From the cell containing the given text, extract its center point as (X, Y) coordinate. 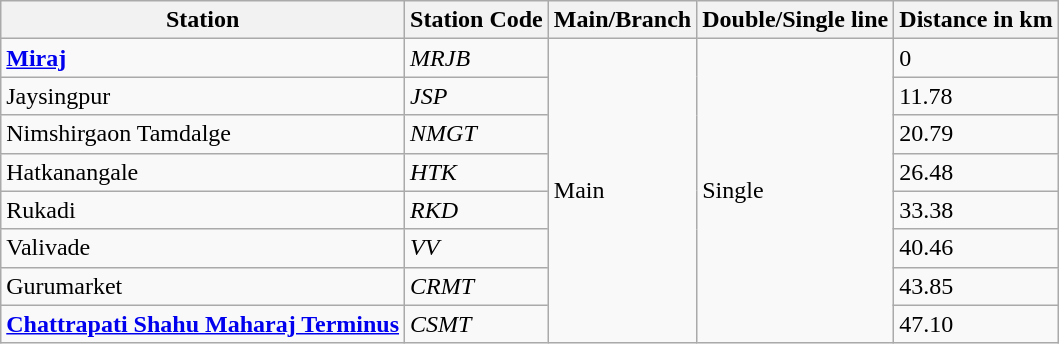
47.10 (976, 324)
11.78 (976, 96)
Rukadi (203, 210)
43.85 (976, 286)
CSMT (477, 324)
0 (976, 58)
NMGT (477, 134)
CRMT (477, 286)
Chattrapati Shahu Maharaj Terminus (203, 324)
33.38 (976, 210)
Main/Branch (622, 20)
Miraj (203, 58)
Station Code (477, 20)
40.46 (976, 248)
20.79 (976, 134)
Single (796, 191)
VV (477, 248)
26.48 (976, 172)
Station (203, 20)
Valivade (203, 248)
MRJB (477, 58)
Jaysingpur (203, 96)
Gurumarket (203, 286)
JSP (477, 96)
Main (622, 191)
Nimshirgaon Tamdalge (203, 134)
Distance in km (976, 20)
Double/Single line (796, 20)
Hatkanangale (203, 172)
HTK (477, 172)
RKD (477, 210)
